Provide the (X, Y) coordinate of the cell's center where the given text is located.  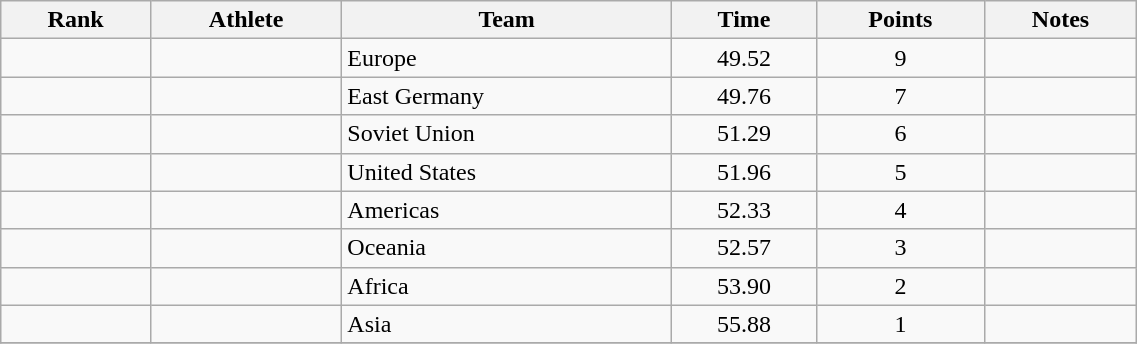
Team (507, 20)
7 (901, 96)
9 (901, 58)
Rank (76, 20)
51.29 (744, 134)
5 (901, 172)
52.57 (744, 248)
United States (507, 172)
1 (901, 324)
Soviet Union (507, 134)
East Germany (507, 96)
52.33 (744, 210)
Asia (507, 324)
Africa (507, 286)
Europe (507, 58)
Notes (1060, 20)
2 (901, 286)
53.90 (744, 286)
55.88 (744, 324)
Americas (507, 210)
Oceania (507, 248)
49.52 (744, 58)
Athlete (246, 20)
6 (901, 134)
51.96 (744, 172)
3 (901, 248)
Points (901, 20)
49.76 (744, 96)
4 (901, 210)
Time (744, 20)
